Search for the cell housing the specified text and yield its (x, y) center coordinate. 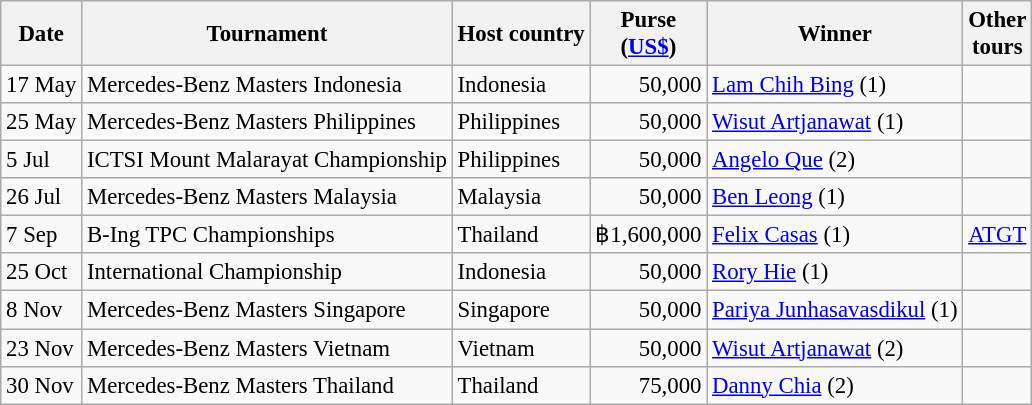
Wisut Artjanawat (1) (835, 122)
Danny Chia (2) (835, 385)
฿1,600,000 (648, 235)
Winner (835, 34)
25 May (42, 122)
Malaysia (521, 197)
Mercedes-Benz Masters Philippines (268, 122)
Wisut Artjanawat (2) (835, 348)
Host country (521, 34)
8 Nov (42, 310)
Mercedes-Benz Masters Singapore (268, 310)
Felix Casas (1) (835, 235)
ICTSI Mount Malarayat Championship (268, 160)
Mercedes-Benz Masters Thailand (268, 385)
Tournament (268, 34)
Date (42, 34)
Purse(US$) (648, 34)
30 Nov (42, 385)
Angelo Que (2) (835, 160)
5 Jul (42, 160)
7 Sep (42, 235)
International Championship (268, 273)
Mercedes-Benz Masters Indonesia (268, 85)
26 Jul (42, 197)
Vietnam (521, 348)
25 Oct (42, 273)
Lam Chih Bing (1) (835, 85)
Rory Hie (1) (835, 273)
23 Nov (42, 348)
Pariya Junhasavasdikul (1) (835, 310)
Mercedes-Benz Masters Vietnam (268, 348)
B-Ing TPC Championships (268, 235)
17 May (42, 85)
ATGT (998, 235)
Mercedes-Benz Masters Malaysia (268, 197)
Ben Leong (1) (835, 197)
Singapore (521, 310)
Othertours (998, 34)
75,000 (648, 385)
